Pinpoint the cell where the given text exists, returning its [X, Y] midpoint coordinate. 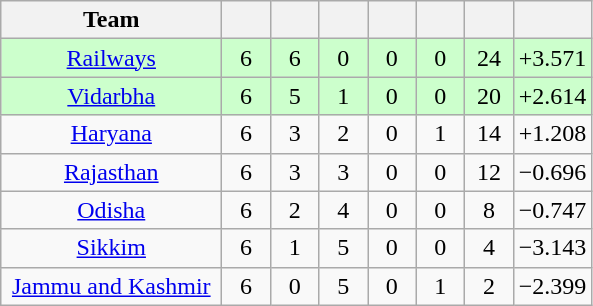
+1.208 [552, 134]
+2.614 [552, 96]
24 [490, 58]
−0.696 [552, 172]
20 [490, 96]
Rajasthan [112, 172]
Odisha [112, 210]
Haryana [112, 134]
Railways [112, 58]
Jammu and Kashmir [112, 286]
−2.399 [552, 286]
Sikkim [112, 248]
−3.143 [552, 248]
−0.747 [552, 210]
Vidarbha [112, 96]
Team [112, 20]
8 [490, 210]
+3.571 [552, 58]
14 [490, 134]
12 [490, 172]
